Output the (x, y) coordinate of the center of the cell containing the given text.  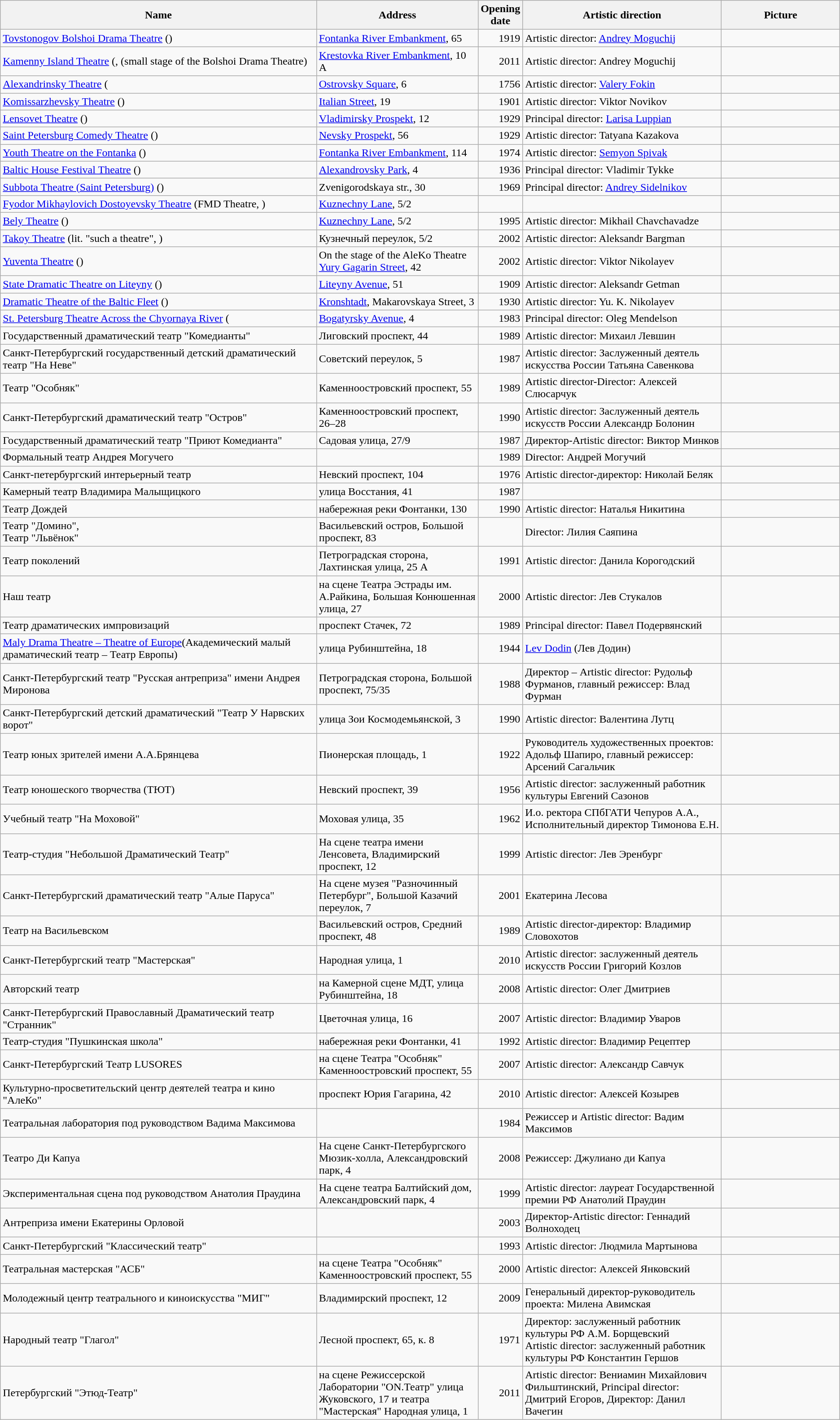
Vladimirsky Prospekt, 12 (397, 118)
Bely Theatre () (159, 221)
Artistic director: Людмила Мартынова (622, 1246)
1901 (501, 101)
Санкт-Петербургский государственный детский драматический театр "На Неве" (159, 359)
На сцене Санкт-Петербургского Мюзик-холла, Александровский парк, 4 (397, 1158)
1992 (501, 1041)
Театр "Домино",Театр "Львёнок" (159, 531)
On the stage of the AleKo TheatreYury Gagarin Street, 42 (397, 261)
Невский проспект, 104 (397, 474)
Opening date (501, 15)
Artistic director: Semyon Spivak (622, 153)
Subbota Theatre (Saint Petersburg) () (159, 187)
Baltic House Festival Theatre () (159, 170)
Fontanka River Embankment, 65 (397, 38)
Artistic director: Олег Дмитриев (622, 989)
Режиссер: Джулиано ди Капуа (622, 1158)
Генеральный директор-руководитель проекта: Милена Авимская (622, 1298)
Zvenigorodskaya str., 30 (397, 187)
Fontanka River Embankment, 114 (397, 153)
Artistic director: Viktor Novikov (622, 101)
Режиссер и Artistic director: Вадим Максимов (622, 1123)
Takoy Theatre (lit. "such a theatre", ) (159, 238)
Alexandrinsky Theatre ( (159, 84)
Artistic director: Валентина Лутц (622, 719)
Культурно-просветительский центр деятелей театра и кино "АлеКо" (159, 1093)
Artistic director: Данила Корогодский (622, 561)
Авторский театр (159, 989)
Кузнечный переулок, 5/2 (397, 238)
Artistic director: Tatyana Kazakova (622, 136)
Невский проспект, 39 (397, 790)
Каменноостровский проспект, 26–28 (397, 417)
Театр поколений (159, 561)
1944 (501, 649)
Театр-студия "Пушкинская школа" (159, 1041)
Artistic director: Вениамин Михайлович Фильштинский, Principal director: Дмитрий Егоров, Директор: Данил Вачегин (622, 1393)
Dramatic Theatre of the Baltic Fleet () (159, 302)
На сцене музея "Разночинный Петербург", Большой Казачий переулок, 7 (397, 895)
Artistic director-директор: Владимир Словохотов (622, 931)
Санкт-Петербургский театр "Русская антреприза" имени Андрея Миронова (159, 684)
Artistic director: Алексей Янковский (622, 1269)
Komissarzhevsky Theatre () (159, 101)
Liteyny Avenue, 51 (397, 285)
Директор: заслуженный работник культуры РФ А.М. БорщевскийArtistic director: заслуженный работник культуры РФ Константин Гершов (622, 1339)
Санкт-Петербургский детский драматический "Театр У Нарвских ворот" (159, 719)
Садовая улица, 27/9 (397, 440)
Artistic director: Владимир Рецептер (622, 1041)
Fyodor Mikhaylovich Dostoyevsky Theatre (FMD Theatre, ) (159, 204)
Kamenny Island Theatre (, (small stage of the Bolshoi Drama Theatre) (159, 61)
1930 (501, 302)
1956 (501, 790)
Director: Лилия Саяпина (622, 531)
Name (159, 15)
Yuventa Theatre () (159, 261)
проспект Стачек, 72 (397, 626)
На сцене театра Балтийский дом, Александровский парк, 4 (397, 1194)
Alexandrovsky Park, 4 (397, 170)
Директор – Artistic director: Рудольф Фурманов, главный режиссер: Влад Фурман (622, 684)
Maly Drama Theatre – Theatre of Europe(Академический малый драматический театр – Театр Европы) (159, 649)
Artistic director: Заслуженный деятель искусств России Александр Болонин (622, 417)
Петроградская сторона, Большой проспект, 75/35 (397, 684)
1993 (501, 1246)
Lensovet Theatre () (159, 118)
Artistic director: Алексей Козырев (622, 1093)
на сцене Театра Эстрады им. А.Райкина, Большая Конюшенная улица, 27 (397, 596)
на сцене Режиссерской Лаборатории "ON.Театр" улица Жуковского, 17 и театра "Мастерская" Народная улица, 1 (397, 1393)
Principal director: Larisa Luppian (622, 118)
Director: Андрей Могучий (622, 457)
Петербургский "Этюд-Театр" (159, 1393)
Санкт-Петербургский театр "Мастерская" (159, 960)
Лесной проспект, 65, к. 8 (397, 1339)
Artistic director: Yu. K. Nikolayev (622, 302)
Народная улица, 1 (397, 960)
Санкт-Петербургский "Классический театр" (159, 1246)
Artistic director: Aleksandr Getman (622, 285)
Камерный театр Владимира Малыщицкого (159, 491)
1988 (501, 684)
Санкт-Петербургский драматический театр "Остров" (159, 417)
1922 (501, 754)
Петроградская сторона, Лахтинская улица, 25 А (397, 561)
Директор-Artistic director: Геннадий Волноходец (622, 1223)
Васильевский остров, Большой проспект, 83 (397, 531)
Театр юношеского творчества (ТЮТ) (159, 790)
Artistic director: Aleksandr Bargman (622, 238)
Artistic director: лауреат Государственной премии РФ Анатолий Праудин (622, 1194)
Театральная лаборатория под руководством Вадима Максимова (159, 1123)
1976 (501, 474)
1962 (501, 819)
И.о. ректора СПбГАТИ Чепуров А.А., Исполнительный директор Тимонова Е.Н. (622, 819)
1936 (501, 170)
на Камерной сцене МДТ, улица Рубинштейна, 18 (397, 989)
1991 (501, 561)
Молодежный центр театрального и киноискусства "МИГ" (159, 1298)
Лиговский проспект, 44 (397, 336)
Санкт-Петербургский Православный Драматический театр "Странник" (159, 1018)
Театр на Васильевском (159, 931)
Picture (781, 15)
Екатерина Лесова (622, 895)
Bogatyrsky Avenue, 4 (397, 319)
Экспериментальная сцена под руководством Анатолия Праудина (159, 1194)
Антреприза имени Екатерины Орловой (159, 1223)
Artistic director: Александр Савчук (622, 1065)
1983 (501, 319)
2001 (501, 895)
Наш театр (159, 596)
2003 (501, 1223)
Советский переулок, 5 (397, 359)
набережная реки Фонтанки, 41 (397, 1041)
1974 (501, 153)
Театральная мастерская "АСБ" (159, 1269)
Artistic director: Mikhail Chavchavadze (622, 221)
Владимирский проспект, 12 (397, 1298)
1995 (501, 221)
проспект Юрия Гагарина, 42 (397, 1093)
Tovstonogov Bolshoi Drama Theatre () (159, 38)
Artistic director: Valery Fokin (622, 84)
Artistic director: заслуженный работник культуры Евгений Сазонов (622, 790)
Формальный театр Андрея Могучего (159, 457)
улица Рубинштейна, 18 (397, 649)
На сцене театра имени Ленсовета, Владимирский проспект, 12 (397, 854)
Artistic director: Наталья Никитина (622, 508)
Руководитель художественных проектов: Адольф Шапиро, главный режиссер: Арсений Сагальчик (622, 754)
Театр юных зрителей имени А.А.Брянцева (159, 754)
1756 (501, 84)
Principal director: Andrey Sidelnikov (622, 187)
улица Зои Космодемьянской, 3 (397, 719)
Artistic director: Лев Эренбург (622, 854)
State Dramatic Theatre on Liteyny () (159, 285)
Lev Dodin (Лев Додин) (622, 649)
Artistic director: Viktor Nikolayev (622, 261)
Народный театр "Глагол" (159, 1339)
1909 (501, 285)
Artistic director-Director: Алексей Слюсарчук (622, 388)
Artistic direction (622, 15)
набережная реки Фонтанки, 130 (397, 508)
Каменноостровский проспект, 55 (397, 388)
Государственный драматический театр "Приют Комедианта" (159, 440)
Васильевский остров, Средний проспект, 48 (397, 931)
улица Восстания, 41 (397, 491)
Учебный театр "На Моховой" (159, 819)
1969 (501, 187)
Address (397, 15)
St. Petersburg Theatre Across the Chyornaya River ( (159, 319)
1971 (501, 1339)
1919 (501, 38)
Artistic director: Михаил Левшин (622, 336)
Ostrovsky Square, 6 (397, 84)
Санкт-петербургский интерьерный театр (159, 474)
Театр Дождей (159, 508)
2009 (501, 1298)
Цветочная улица, 16 (397, 1018)
Театр "Особняк" (159, 388)
Principal director: Vladimir Tykke (622, 170)
Театр-студия "Небольшой Драматический Театр" (159, 854)
Kronshtadt, Makarovskaya Street, 3 (397, 302)
Artistic director: Лев Стукалов (622, 596)
Artistic director-директор: Николай Беляк (622, 474)
Principal director: Oleg Mendelson (622, 319)
Театр драматических импровизаций (159, 626)
Государственный драматический театр "Комедианты" (159, 336)
Artistic director: заслуженный деятель искусств России Григорий Козлов (622, 960)
Директор-Artistic director: Виктор Минков (622, 440)
1984 (501, 1123)
Italian Street, 19 (397, 101)
Санкт-Петербургский драматический театр "Алые Паруса" (159, 895)
Artistic director: Заслуженный деятель искусства России Татьяна Савенкова (622, 359)
Youth Theatre on the Fontanka () (159, 153)
Krestovka River Embankment, 10 А (397, 61)
Театро Ди Капуа (159, 1158)
Моховая улица, 35 (397, 819)
Санкт-Петербургский Театр LUSORES (159, 1065)
Nevsky Prospekt, 56 (397, 136)
Пионерская площадь, 1 (397, 754)
Saint Petersburg Comedy Theatre () (159, 136)
Artistic director: Владимир Уваров (622, 1018)
Principal director: Павел Подервянский (622, 626)
